Determine the (x, y) coordinate at the center of the cell enclosing the given text.  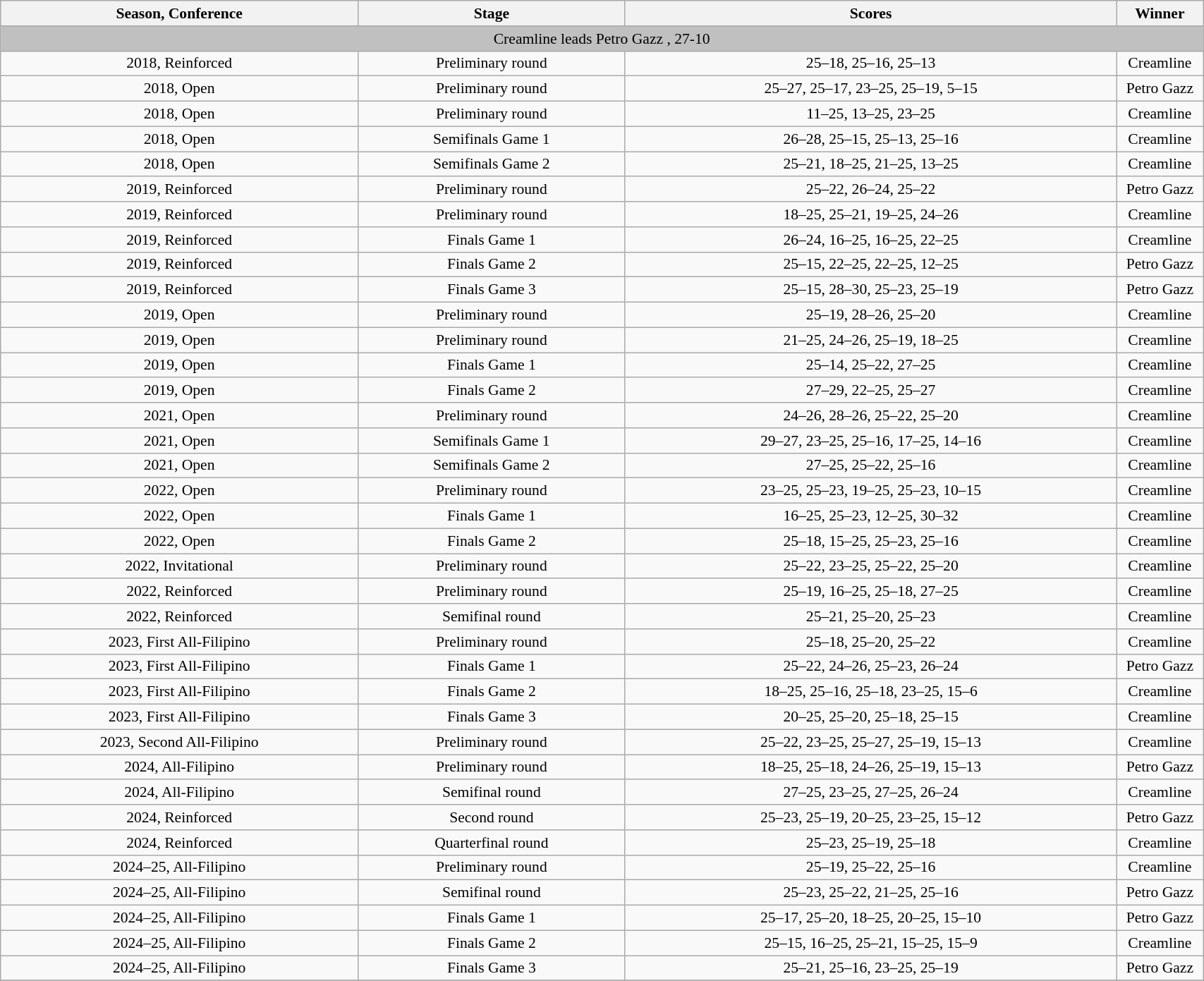
25–21, 25–20, 25–23 (870, 616)
25–22, 23–25, 25–27, 25–19, 15–13 (870, 742)
2023, Second All-Filipino (179, 742)
25–21, 18–25, 21–25, 13–25 (870, 164)
25–14, 25–22, 27–25 (870, 365)
25–15, 28–30, 25–23, 25–19 (870, 290)
20–25, 25–20, 25–18, 25–15 (870, 717)
25–19, 16–25, 25–18, 27–25 (870, 592)
18–25, 25–21, 19–25, 24–26 (870, 214)
Season, Conference (179, 13)
25–27, 25–17, 23–25, 25–19, 5–15 (870, 89)
27–25, 25–22, 25–16 (870, 465)
Second round (492, 817)
25–15, 22–25, 22–25, 12–25 (870, 264)
Creamline leads Petro Gazz , 27-10 (602, 39)
25–18, 25–16, 25–13 (870, 63)
25–23, 25–22, 21–25, 25–16 (870, 893)
29–27, 23–25, 25–16, 17–25, 14–16 (870, 441)
25–22, 24–26, 25–23, 26–24 (870, 666)
25–18, 15–25, 25–23, 25–16 (870, 541)
18–25, 25–16, 25–18, 23–25, 15–6 (870, 692)
16–25, 25–23, 12–25, 30–32 (870, 516)
Stage (492, 13)
11–25, 13–25, 23–25 (870, 114)
26–28, 25–15, 25–13, 25–16 (870, 139)
27–25, 23–25, 27–25, 26–24 (870, 793)
18–25, 25–18, 24–26, 25–19, 15–13 (870, 767)
26–24, 16–25, 16–25, 22–25 (870, 240)
25–22, 23–25, 25–22, 25–20 (870, 566)
2018, Reinforced (179, 63)
25–17, 25–20, 18–25, 20–25, 15–10 (870, 918)
23–25, 25–23, 19–25, 25–23, 10–15 (870, 491)
25–21, 25–16, 23–25, 25–19 (870, 968)
27–29, 22–25, 25–27 (870, 391)
2022, Invitational (179, 566)
25–23, 25–19, 25–18 (870, 843)
25–19, 25–22, 25–16 (870, 867)
21–25, 24–26, 25–19, 18–25 (870, 340)
24–26, 28–26, 25–22, 25–20 (870, 415)
25–19, 28–26, 25–20 (870, 315)
25–18, 25–20, 25–22 (870, 642)
25–23, 25–19, 20–25, 23–25, 15–12 (870, 817)
25–15, 16–25, 25–21, 15–25, 15–9 (870, 943)
Winner (1160, 13)
Quarterfinal round (492, 843)
25–22, 26–24, 25–22 (870, 190)
Scores (870, 13)
